From the cell containing the given text, extract its center point as (X, Y) coordinate. 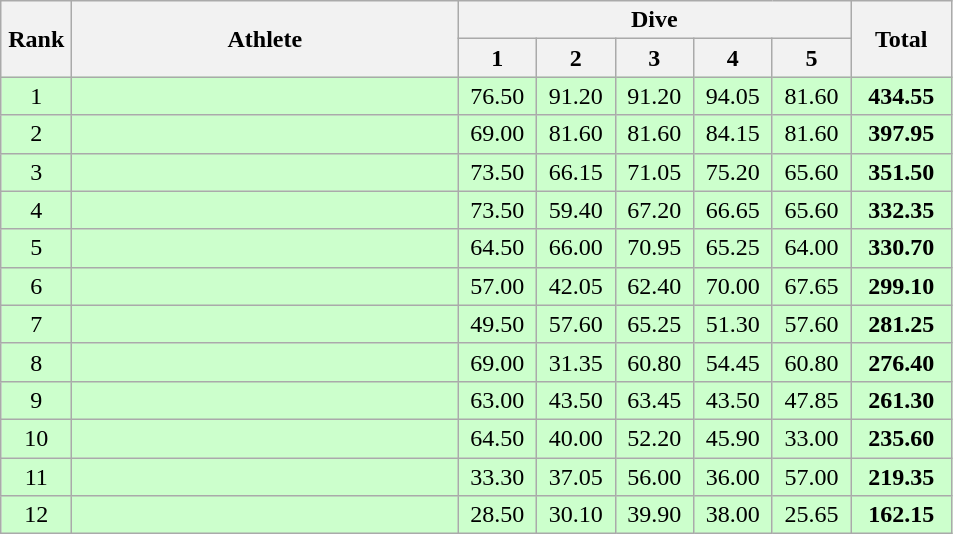
9 (36, 400)
94.05 (734, 96)
42.05 (576, 286)
Rank (36, 39)
56.00 (654, 477)
63.45 (654, 400)
330.70 (902, 248)
397.95 (902, 134)
7 (36, 324)
47.85 (812, 400)
8 (36, 362)
332.35 (902, 210)
51.30 (734, 324)
40.00 (576, 438)
75.20 (734, 172)
66.65 (734, 210)
76.50 (498, 96)
434.55 (902, 96)
67.20 (654, 210)
10 (36, 438)
Dive (654, 20)
70.95 (654, 248)
219.35 (902, 477)
276.40 (902, 362)
66.15 (576, 172)
59.40 (576, 210)
70.00 (734, 286)
31.35 (576, 362)
84.15 (734, 134)
6 (36, 286)
12 (36, 515)
162.15 (902, 515)
63.00 (498, 400)
52.20 (654, 438)
54.45 (734, 362)
281.25 (902, 324)
25.65 (812, 515)
64.00 (812, 248)
45.90 (734, 438)
67.65 (812, 286)
33.30 (498, 477)
37.05 (576, 477)
62.40 (654, 286)
38.00 (734, 515)
299.10 (902, 286)
235.60 (902, 438)
Athlete (265, 39)
33.00 (812, 438)
Total (902, 39)
39.90 (654, 515)
36.00 (734, 477)
71.05 (654, 172)
351.50 (902, 172)
261.30 (902, 400)
28.50 (498, 515)
11 (36, 477)
49.50 (498, 324)
66.00 (576, 248)
30.10 (576, 515)
